For the text-containing cell, return its midpoint in (x, y) coordinate format. 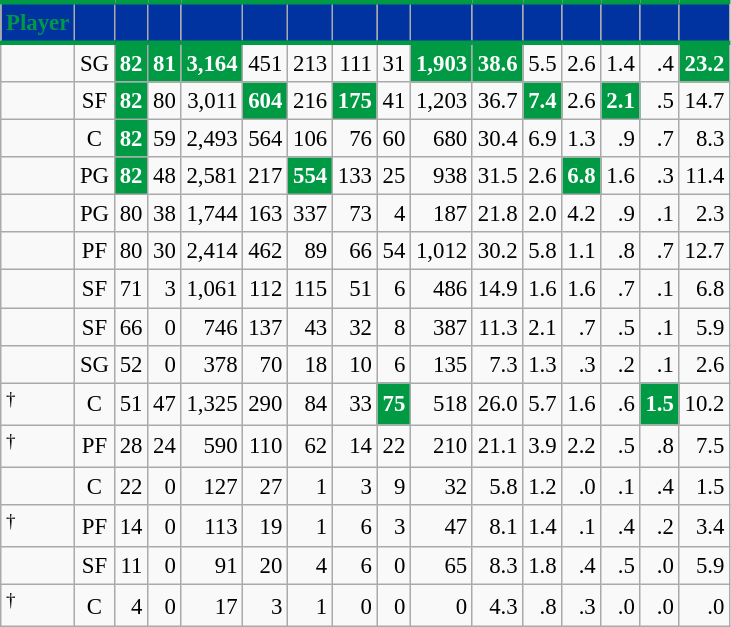
137 (266, 327)
290 (266, 404)
84 (310, 404)
20 (266, 566)
.6 (620, 404)
451 (266, 62)
387 (442, 327)
2.2 (582, 446)
1.1 (582, 251)
23.2 (704, 62)
7.3 (497, 364)
75 (394, 404)
26.0 (497, 404)
71 (130, 289)
10.2 (704, 404)
2,414 (212, 251)
33 (354, 404)
112 (266, 289)
28 (130, 446)
12.7 (704, 251)
48 (164, 176)
10 (354, 364)
76 (354, 139)
113 (212, 526)
604 (266, 101)
11 (130, 566)
36.7 (497, 101)
38.6 (497, 62)
1.2 (542, 486)
175 (354, 101)
213 (310, 62)
11.3 (497, 327)
17 (212, 606)
21.1 (497, 446)
14.7 (704, 101)
25 (394, 176)
30 (164, 251)
111 (354, 62)
2,581 (212, 176)
30.2 (497, 251)
73 (354, 214)
187 (442, 214)
Player (38, 22)
680 (442, 139)
3,164 (212, 62)
6.9 (542, 139)
1.8 (542, 566)
163 (266, 214)
4.2 (582, 214)
115 (310, 289)
106 (310, 139)
70 (266, 364)
1,903 (442, 62)
5.7 (542, 404)
3,011 (212, 101)
3.4 (704, 526)
210 (442, 446)
127 (212, 486)
3.9 (542, 446)
38 (164, 214)
19 (266, 526)
31 (394, 62)
216 (310, 101)
81 (164, 62)
89 (310, 251)
7.4 (542, 101)
54 (394, 251)
65 (442, 566)
135 (442, 364)
24 (164, 446)
8 (394, 327)
7.5 (704, 446)
518 (442, 404)
43 (310, 327)
133 (354, 176)
18 (310, 364)
60 (394, 139)
554 (310, 176)
378 (212, 364)
31.5 (497, 176)
27 (266, 486)
938 (442, 176)
91 (212, 566)
62 (310, 446)
1,012 (442, 251)
14.9 (497, 289)
21.8 (497, 214)
217 (266, 176)
5.5 (542, 62)
1,061 (212, 289)
1,744 (212, 214)
486 (442, 289)
52 (130, 364)
462 (266, 251)
2,493 (212, 139)
1,203 (442, 101)
4.3 (497, 606)
590 (212, 446)
9 (394, 486)
337 (310, 214)
59 (164, 139)
2.3 (704, 214)
1,325 (212, 404)
30.4 (497, 139)
11.4 (704, 176)
564 (266, 139)
2.0 (542, 214)
41 (394, 101)
8.1 (497, 526)
746 (212, 327)
110 (266, 446)
